Detect which cell encompasses the target text, then output its [X, Y] center coordinate. 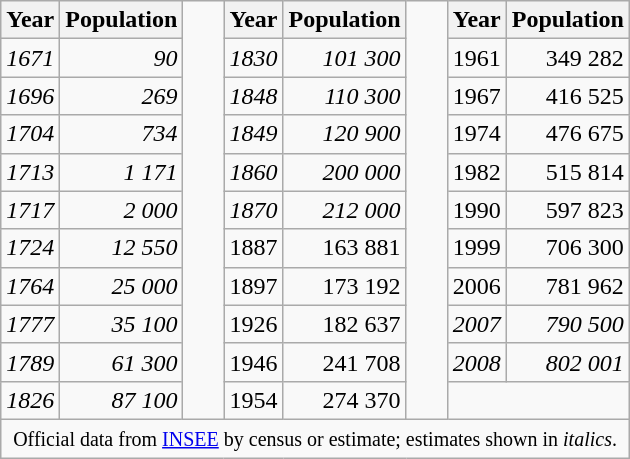
274 370 [344, 400]
476 675 [568, 134]
1982 [476, 172]
1967 [476, 96]
1848 [254, 96]
1789 [30, 362]
90 [122, 58]
110 300 [344, 96]
1717 [30, 210]
12 550 [122, 248]
515 814 [568, 172]
1999 [476, 248]
349 282 [568, 58]
706 300 [568, 248]
2006 [476, 286]
597 823 [568, 210]
1926 [254, 324]
101 300 [344, 58]
1830 [254, 58]
1887 [254, 248]
1870 [254, 210]
61 300 [122, 362]
1704 [30, 134]
241 708 [344, 362]
1990 [476, 210]
173 192 [344, 286]
1764 [30, 286]
1849 [254, 134]
1946 [254, 362]
781 962 [568, 286]
2007 [476, 324]
1696 [30, 96]
35 100 [122, 324]
1724 [30, 248]
269 [122, 96]
1713 [30, 172]
1671 [30, 58]
25 000 [122, 286]
1826 [30, 400]
1961 [476, 58]
87 100 [122, 400]
2008 [476, 362]
790 500 [568, 324]
734 [122, 134]
2 000 [122, 210]
1 171 [122, 172]
1954 [254, 400]
163 881 [344, 248]
200 000 [344, 172]
182 637 [344, 324]
416 525 [568, 96]
120 900 [344, 134]
1860 [254, 172]
1777 [30, 324]
1897 [254, 286]
802 001 [568, 362]
Official data from INSEE by census or estimate; estimates shown in italics. [316, 438]
212 000 [344, 210]
1974 [476, 134]
